Identify which cell holds the provided text, then report its (X, Y) central coordinate. 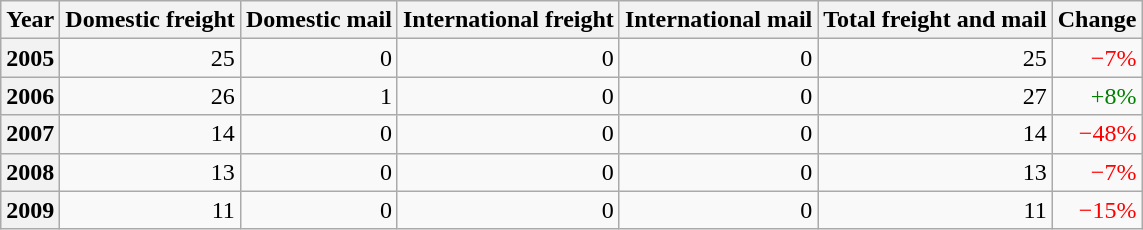
26 (150, 96)
2008 (30, 172)
International mail (718, 20)
Total freight and mail (935, 20)
Year (30, 20)
Change (1097, 20)
−48% (1097, 134)
27 (935, 96)
International freight (508, 20)
Domestic mail (318, 20)
1 (318, 96)
+8% (1097, 96)
2009 (30, 210)
2006 (30, 96)
−15% (1097, 210)
Domestic freight (150, 20)
2007 (30, 134)
2005 (30, 58)
